Search for the cell housing the specified text and yield its [x, y] center coordinate. 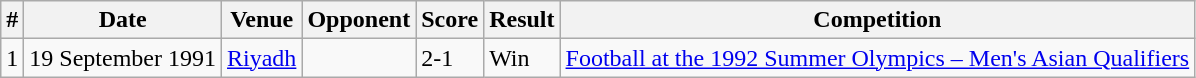
Result [522, 20]
Competition [878, 20]
Score [450, 20]
2-1 [450, 58]
# [12, 20]
Football at the 1992 Summer Olympics – Men's Asian Qualifiers [878, 58]
Opponent [359, 20]
1 [12, 58]
Win [522, 58]
Venue [262, 20]
Date [123, 20]
Riyadh [262, 58]
19 September 1991 [123, 58]
